Scan for the cell matching the given text and deliver its (x, y) coordinate at center. 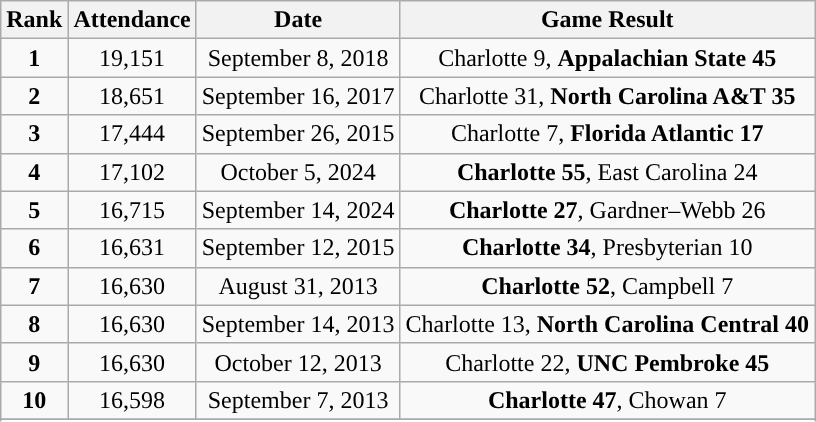
2 (34, 96)
Charlotte 55, East Carolina 24 (608, 172)
Charlotte 34, Presbyterian 10 (608, 248)
3 (34, 134)
Charlotte 52, Campbell 7 (608, 286)
10 (34, 400)
7 (34, 286)
16,631 (132, 248)
Attendance (132, 20)
September 26, 2015 (298, 134)
August 31, 2013 (298, 286)
September 16, 2017 (298, 96)
Rank (34, 20)
8 (34, 324)
19,151 (132, 58)
Charlotte 13, North Carolina Central 40 (608, 324)
Charlotte 31, North Carolina A&T 35 (608, 96)
17,444 (132, 134)
16,598 (132, 400)
1 (34, 58)
Charlotte 7, Florida Atlantic 17 (608, 134)
4 (34, 172)
5 (34, 210)
9 (34, 362)
September 14, 2013 (298, 324)
October 12, 2013 (298, 362)
September 14, 2024 (298, 210)
17,102 (132, 172)
Charlotte 47, Chowan 7 (608, 400)
October 5, 2024 (298, 172)
September 12, 2015 (298, 248)
Charlotte 9, Appalachian State 45 (608, 58)
Charlotte 27, Gardner–Webb 26 (608, 210)
Game Result (608, 20)
6 (34, 248)
September 7, 2013 (298, 400)
Charlotte 22, UNC Pembroke 45 (608, 362)
18,651 (132, 96)
September 8, 2018 (298, 58)
16,715 (132, 210)
Date (298, 20)
